Scan for the cell matching the given text and deliver its (X, Y) coordinate at center. 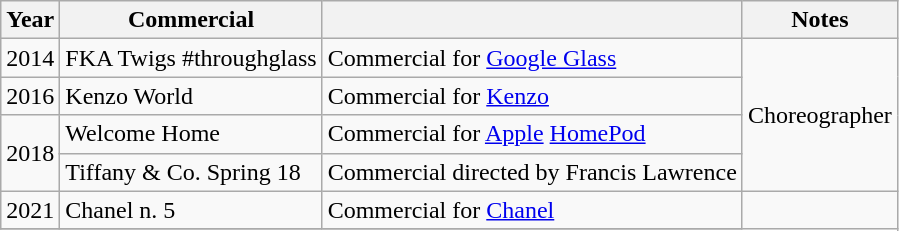
Welcome Home (191, 134)
Notes (820, 20)
FKA Twigs #throughglass (191, 58)
Commercial for Chanel (532, 210)
Commercial (191, 20)
2018 (30, 153)
Commercial for Apple HomePod (532, 134)
2014 (30, 58)
Commercial directed by Francis Lawrence (532, 172)
Choreographer (820, 115)
2021 (30, 210)
Kenzo World (191, 96)
Commercial for Google Glass (532, 58)
Tiffany & Co. Spring 18 (191, 172)
Year (30, 20)
2016 (30, 96)
Chanel n. 5 (191, 210)
Commercial for Kenzo (532, 96)
